Scan for the cell matching the given text and deliver its [x, y] coordinate at center. 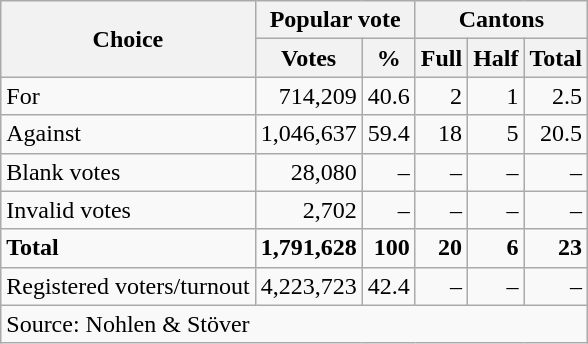
1,791,628 [308, 248]
Half [496, 58]
5 [496, 134]
2 [441, 96]
Full [441, 58]
% [388, 58]
18 [441, 134]
Registered voters/turnout [128, 286]
23 [556, 248]
714,209 [308, 96]
4,223,723 [308, 286]
1,046,637 [308, 134]
2.5 [556, 96]
Blank votes [128, 172]
20.5 [556, 134]
1 [496, 96]
Votes [308, 58]
Choice [128, 39]
100 [388, 248]
2,702 [308, 210]
For [128, 96]
40.6 [388, 96]
Source: Nohlen & Stöver [294, 324]
59.4 [388, 134]
Invalid votes [128, 210]
Cantons [501, 20]
Against [128, 134]
20 [441, 248]
28,080 [308, 172]
6 [496, 248]
Popular vote [335, 20]
42.4 [388, 286]
